Find where the given text appears and provide that cell's center as (X, Y) coordinate. 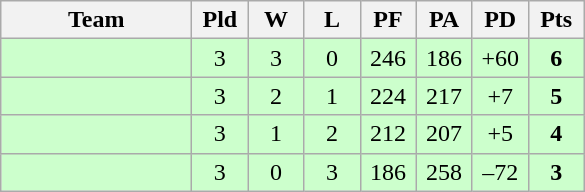
+7 (500, 96)
5 (556, 96)
PF (388, 20)
Team (96, 20)
217 (444, 96)
L (332, 20)
207 (444, 134)
W (276, 20)
Pts (556, 20)
+5 (500, 134)
Pld (220, 20)
246 (388, 58)
PA (444, 20)
+60 (500, 58)
212 (388, 134)
258 (444, 172)
6 (556, 58)
4 (556, 134)
224 (388, 96)
–72 (500, 172)
PD (500, 20)
